Search for the cell housing the specified text and yield its (x, y) center coordinate. 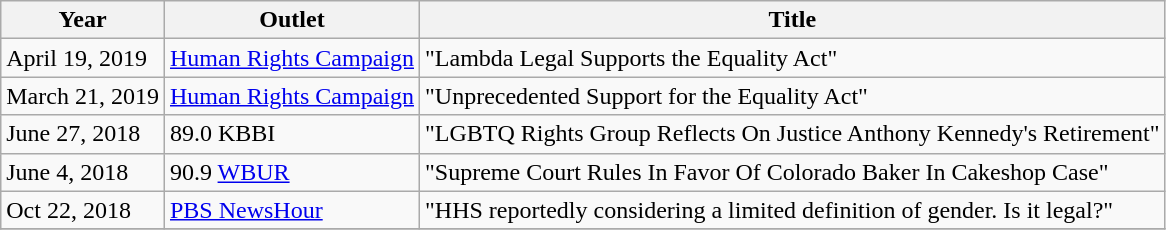
"Lambda Legal Supports the Equality Act" (793, 58)
"Unprecedented Support for the Equality Act" (793, 96)
March 21, 2019 (83, 96)
Outlet (292, 20)
April 19, 2019 (83, 58)
90.9 WBUR (292, 172)
"HHS reportedly considering a limited definition of gender. Is it legal?" (793, 210)
June 4, 2018 (83, 172)
89.0 KBBI (292, 134)
June 27, 2018 (83, 134)
Year (83, 20)
Oct 22, 2018 (83, 210)
PBS NewsHour (292, 210)
"Supreme Court Rules In Favor Of Colorado Baker In Cakeshop Case" (793, 172)
"LGBTQ Rights Group Reflects On Justice Anthony Kennedy's Retirement" (793, 134)
Title (793, 20)
